Pinpoint the cell where the given text exists, returning its [X, Y] midpoint coordinate. 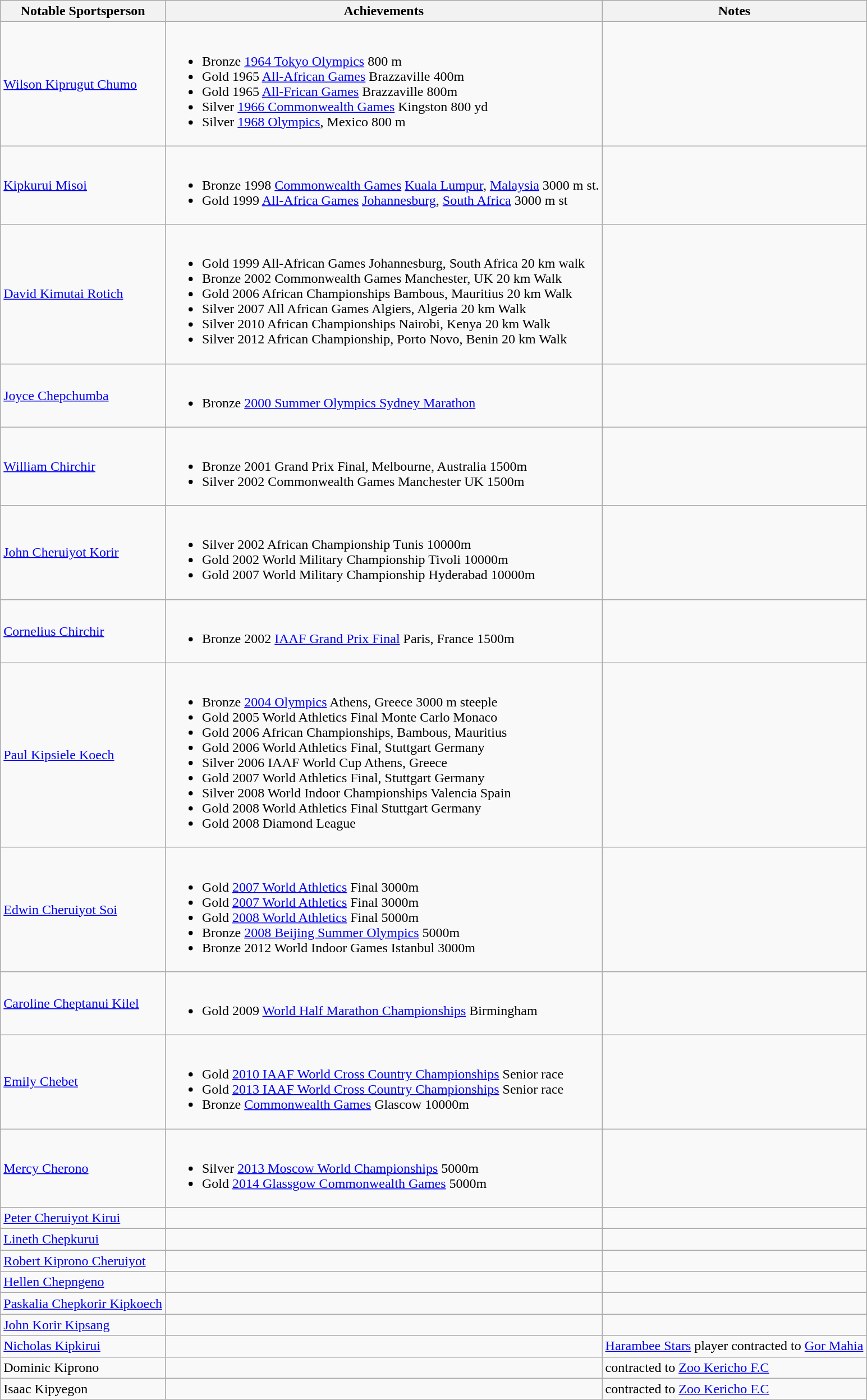
Caroline Cheptanui Kilel [83, 1003]
Dominic Kiprono [83, 1367]
Paskalia Chepkorir Kipkoech [83, 1303]
Edwin Cheruiyot Soi [83, 909]
Mercy Cherono [83, 1168]
William Chirchir [83, 466]
Notable Sportsperson [83, 11]
Bronze 1998 Commonwealth Games Kuala Lumpur, Malaysia 3000 m st.Gold 1999 All-Africa Games Johannesburg, South Africa 3000 m st [384, 185]
Emily Chebet [83, 1082]
Wilson Kiprugut Chumo [83, 84]
Bronze 2002 IAAF Grand Prix Final Paris, France 1500m [384, 631]
Kipkurui Misoi [83, 185]
Cornelius Chirchir [83, 631]
Hellen Chepngeno [83, 1282]
Bronze 2001 Grand Prix Final, Melbourne, Australia 1500mSilver 2002 Commonwealth Games Manchester UK 1500m [384, 466]
Harambee Stars player contracted to Gor Mahia [734, 1346]
Isaac Kipyegon [83, 1389]
Achievements [384, 11]
Notes [734, 11]
Peter Cheruiyot Kirui [83, 1218]
Robert Kiprono Cheruiyot [83, 1261]
Gold 2009 World Half Marathon Championships Birmingham [384, 1003]
Silver 2013 Moscow World Championships 5000mGold 2014 Glassgow Commonwealth Games 5000m [384, 1168]
John Cheruiyot Korir [83, 552]
Bronze 2000 Summer Olympics Sydney Marathon [384, 395]
Joyce Chepchumba [83, 395]
Lineth Chepkurui [83, 1240]
John Korir Kipsang [83, 1325]
Paul Kipsiele Koech [83, 755]
David Kimutai Rotich [83, 294]
Nicholas Kipkirui [83, 1346]
